Output the [X, Y] coordinate of the center of the cell containing the given text.  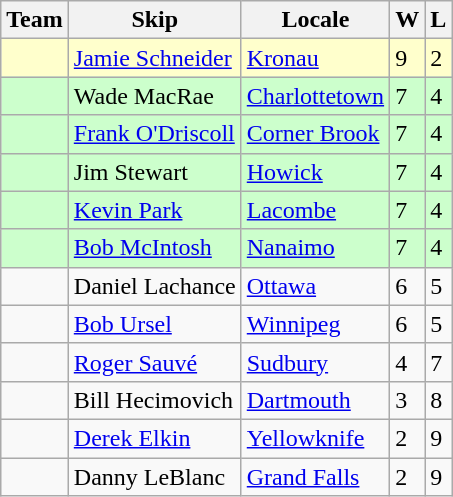
L [438, 20]
Roger Sauvé [154, 362]
Ottawa [315, 286]
W [408, 20]
8 [438, 400]
Wade MacRae [154, 96]
Sudbury [315, 362]
Kronau [315, 58]
Yellowknife [315, 438]
Danny LeBlanc [154, 477]
Corner Brook [315, 134]
Team [35, 20]
Bob Ursel [154, 324]
Frank O'Driscoll [154, 134]
Grand Falls [315, 477]
Derek Elkin [154, 438]
Bill Hecimovich [154, 400]
Lacombe [315, 210]
Jamie Schneider [154, 58]
Winnipeg [315, 324]
3 [408, 400]
Bob McIntosh [154, 248]
Charlottetown [315, 96]
Skip [154, 20]
Kevin Park [154, 210]
Daniel Lachance [154, 286]
Howick [315, 172]
Nanaimo [315, 248]
Dartmouth [315, 400]
Locale [315, 20]
Jim Stewart [154, 172]
